Pinpoint the cell where the given text exists, returning its [x, y] midpoint coordinate. 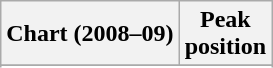
Chart (2008–09) [90, 34]
Peakposition [225, 34]
